Provide the (x, y) coordinate of the cell's center where the given text is located.  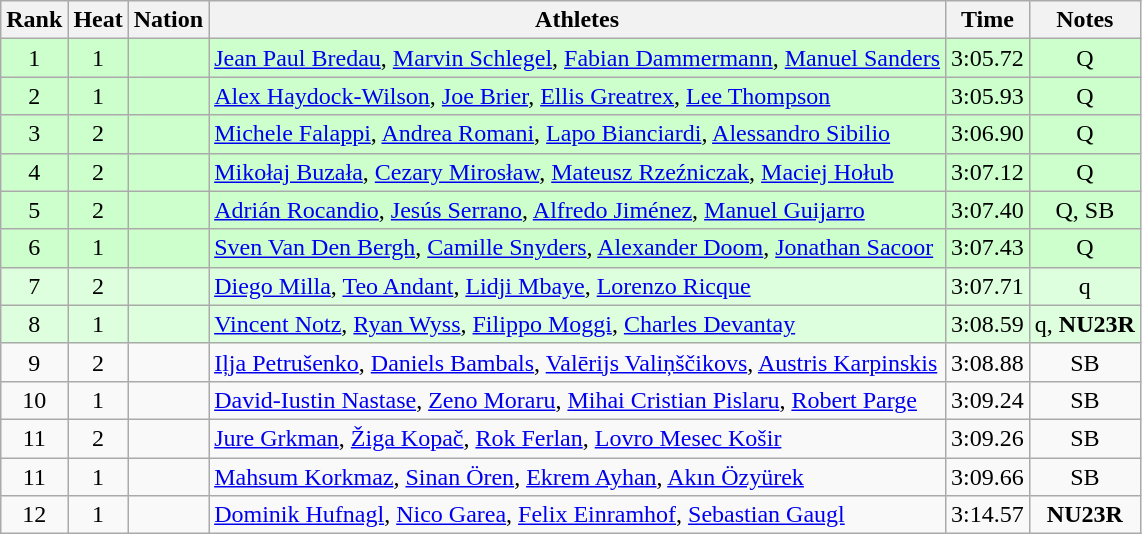
Iļja Petrušenko, Daniels Bambals, Valērijs Valiņščikovs, Austris Karpinskis (578, 362)
7 (34, 286)
3:14.57 (988, 515)
Rank (34, 20)
3:06.90 (988, 134)
Diego Milla, Teo Andant, Lidji Mbaye, Lorenzo Ricque (578, 286)
Notes (1084, 20)
3:08.59 (988, 324)
Dominik Hufnagl, Nico Garea, Felix Einramhof, Sebastian Gaugl (578, 515)
Time (988, 20)
10 (34, 400)
3:08.88 (988, 362)
12 (34, 515)
3:07.40 (988, 210)
Jure Grkman, Žiga Kopač, Rok Ferlan, Lovro Mesec Košir (578, 438)
3:07.12 (988, 172)
3:09.26 (988, 438)
Heat (98, 20)
3:05.93 (988, 96)
3 (34, 134)
Adrián Rocandio, Jesús Serrano, Alfredo Jiménez, Manuel Guijarro (578, 210)
3:07.43 (988, 248)
Vincent Notz, Ryan Wyss, Filippo Moggi, Charles Devantay (578, 324)
3:07.71 (988, 286)
3:09.66 (988, 477)
6 (34, 248)
Sven Van Den Bergh, Camille Snyders, Alexander Doom, Jonathan Sacoor (578, 248)
Mikołaj Buzała, Cezary Mirosław, Mateusz Rzeźniczak, Maciej Hołub (578, 172)
3:09.24 (988, 400)
David-Iustin Nastase, Zeno Moraru, Mihai Cristian Pislaru, Robert Parge (578, 400)
q (1084, 286)
5 (34, 210)
Nation (168, 20)
3:05.72 (988, 58)
q, NU23R (1084, 324)
NU23R (1084, 515)
Q, SB (1084, 210)
Jean Paul Bredau, Marvin Schlegel, Fabian Dammermann, Manuel Sanders (578, 58)
4 (34, 172)
Athletes (578, 20)
8 (34, 324)
9 (34, 362)
Mahsum Korkmaz, Sinan Ören, Ekrem Ayhan, Akın Özyürek (578, 477)
Michele Falappi, Andrea Romani, Lapo Bianciardi, Alessandro Sibilio (578, 134)
Alex Haydock-Wilson, Joe Brier, Ellis Greatrex, Lee Thompson (578, 96)
